Locate the cell with the specified text and output its (X, Y) center coordinate. 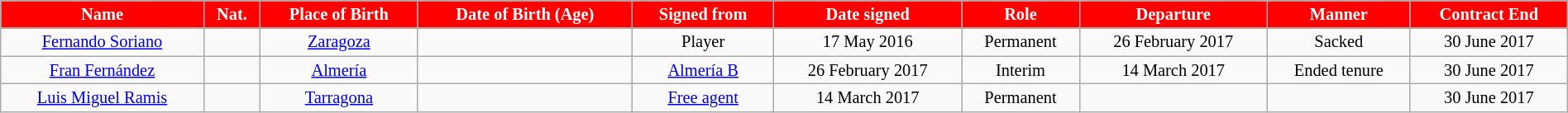
Ended tenure (1338, 70)
Tarragona (339, 97)
17 May 2016 (868, 42)
Player (703, 42)
Fernando Soriano (103, 42)
Date of Birth (Age) (525, 14)
Place of Birth (339, 14)
Role (1021, 14)
Free agent (703, 97)
Manner (1338, 14)
Interim (1021, 70)
Name (103, 14)
Luis Miguel Ramis (103, 97)
Almería (339, 70)
Signed from (703, 14)
Nat. (232, 14)
Departure (1173, 14)
Almería B (703, 70)
Contract End (1489, 14)
Zaragoza (339, 42)
Fran Fernández (103, 70)
Date signed (868, 14)
Sacked (1338, 42)
